Capture the cell that displays the provided text and extract its (X, Y) central coordinate. 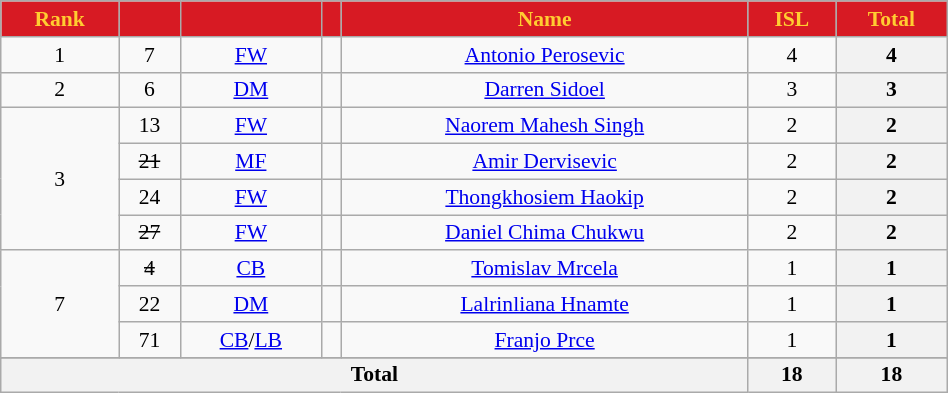
27 (150, 233)
Darren Sidoel (544, 90)
22 (150, 304)
Thongkhosiem Haokip (544, 197)
Antonio Perosevic (544, 55)
13 (150, 126)
CB (250, 269)
Lalrinliana Hnamte (544, 304)
Rank (60, 19)
24 (150, 197)
21 (150, 162)
Daniel Chima Chukwu (544, 233)
Amir Dervisevic (544, 162)
Name (544, 19)
Naorem Mahesh Singh (544, 126)
Tomislav Mrcela (544, 269)
CB/LB (250, 340)
ISL (792, 19)
71 (150, 340)
Franjo Prce (544, 340)
6 (150, 90)
MF (250, 162)
